Extract the [X, Y] coordinate from the center of the cell holding the provided text.  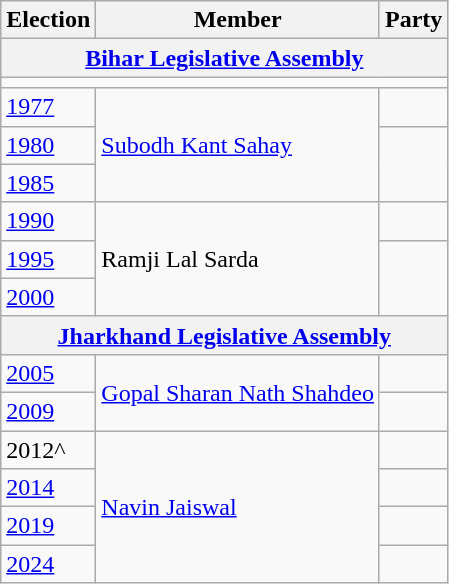
2000 [48, 297]
Jharkhand Legislative Assembly [224, 335]
2009 [48, 411]
1995 [48, 259]
2012^ [48, 449]
Navin Jaiswal [238, 506]
Ramji Lal Sarda [238, 259]
Gopal Sharan Nath Shahdeo [238, 392]
2024 [48, 564]
2019 [48, 526]
Bihar Legislative Assembly [224, 58]
Member [238, 20]
2005 [48, 373]
1980 [48, 145]
Subodh Kant Sahay [238, 145]
2014 [48, 488]
Party [413, 20]
1990 [48, 221]
1977 [48, 107]
1985 [48, 183]
Election [48, 20]
